Determine the (x, y) coordinate at the center of the cell enclosing the given text.  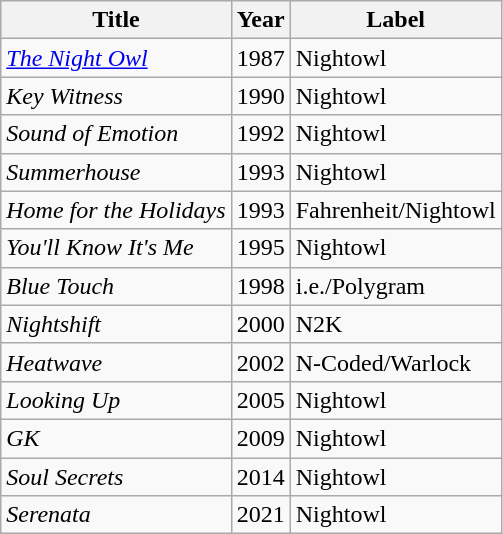
2005 (260, 400)
Fahrenheit/Nightowl (396, 210)
1992 (260, 134)
2009 (260, 438)
Key Witness (116, 96)
GK (116, 438)
1987 (260, 58)
Home for the Holidays (116, 210)
1998 (260, 286)
N2K (396, 324)
Title (116, 20)
2002 (260, 362)
Label (396, 20)
1995 (260, 248)
i.e./Polygram (396, 286)
Sound of Emotion (116, 134)
2000 (260, 324)
Serenata (116, 515)
Looking Up (116, 400)
Year (260, 20)
Heatwave (116, 362)
1990 (260, 96)
Nightshift (116, 324)
You'll Know It's Me (116, 248)
2014 (260, 477)
Soul Secrets (116, 477)
N-Coded/Warlock (396, 362)
Blue Touch (116, 286)
2021 (260, 515)
The Night Owl (116, 58)
Summerhouse (116, 172)
